Return [X, Y] of the center of cell containing provided text 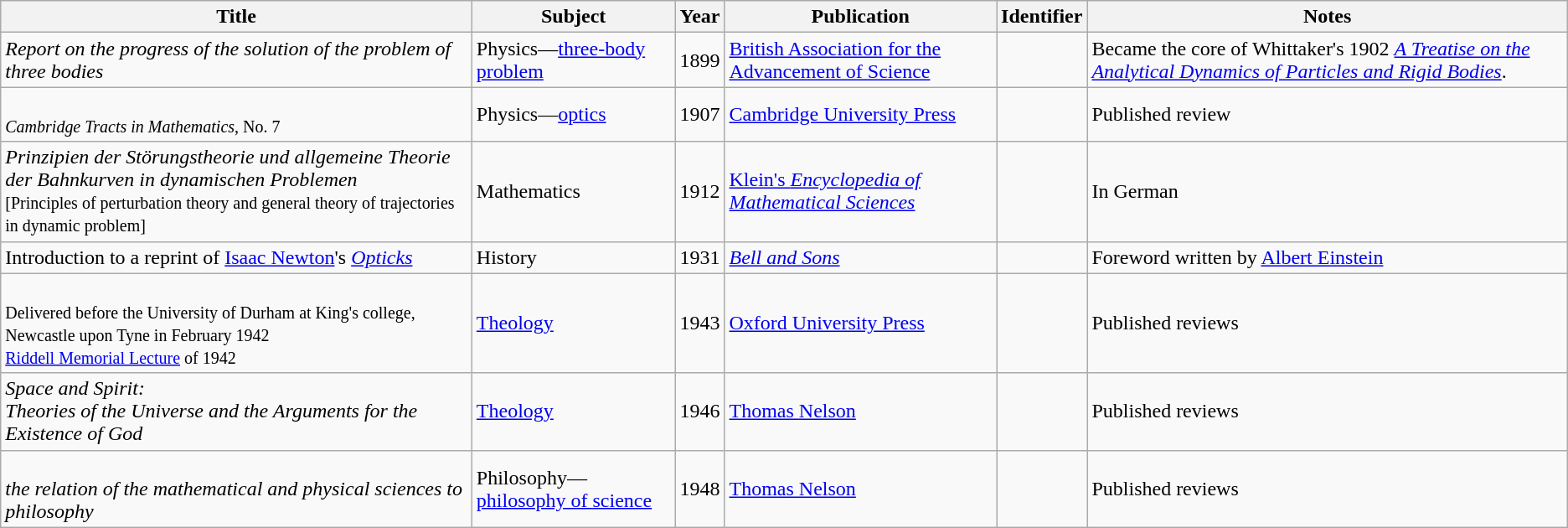
Notes [1327, 17]
Physics—optics [573, 114]
British Association for the Advancement of Science [861, 60]
Cambridge University Press [861, 114]
Title [236, 17]
Subject [573, 17]
Published review [1327, 114]
1948 [700, 489]
Philosophy—philosophy of science [573, 489]
Publication [861, 17]
1943 [700, 324]
Foreword written by Albert Einstein [1327, 257]
Became the core of Whittaker's 1902 A Treatise on the Analytical Dynamics of Particles and Rigid Bodies. [1327, 60]
1931 [700, 257]
Space and Spirit:Theories of the Universe and the Arguments for the Existence of God [236, 412]
Mathematics [573, 191]
the relation of the mathematical and physical sciences to philosophy [236, 489]
1907 [700, 114]
1912 [700, 191]
Bell and Sons [861, 257]
Year [700, 17]
Identifier [1042, 17]
Delivered before the University of Durham at King's college, Newcastle upon Tyne in February 1942Riddell Memorial Lecture of 1942 [236, 324]
Cambridge Tracts in Mathematics, No. 7 [236, 114]
In German [1327, 191]
Klein's Encyclopedia of Mathematical Sciences [861, 191]
Physics—three-body problem [573, 60]
Oxford University Press [861, 324]
Introduction to a reprint of Isaac Newton's Opticks [236, 257]
Report on the progress of the solution of the problem of three bodies [236, 60]
1946 [700, 412]
1899 [700, 60]
History [573, 257]
